Provide the [X, Y] coordinate of the cell's center where the given text is located.  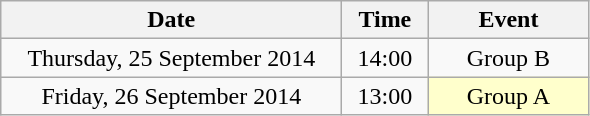
Event [508, 20]
Date [172, 20]
Thursday, 25 September 2014 [172, 58]
Group B [508, 58]
Time [385, 20]
Group A [508, 96]
Friday, 26 September 2014 [172, 96]
14:00 [385, 58]
13:00 [385, 96]
